Pinpoint the cell where the given text exists, returning its [x, y] midpoint coordinate. 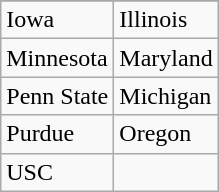
Purdue [58, 134]
Maryland [166, 58]
Illinois [166, 20]
Minnesota [58, 58]
Penn State [58, 96]
Oregon [166, 134]
Michigan [166, 96]
USC [58, 172]
Iowa [58, 20]
